Find where the given text appears and provide that cell's center as (x, y) coordinate. 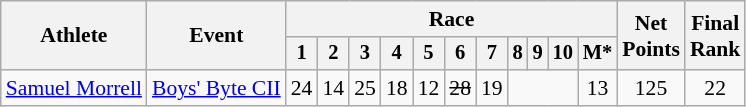
Race (452, 19)
1 (302, 54)
Boys' Byte CII (216, 88)
2 (333, 54)
4 (397, 54)
7 (492, 54)
14 (333, 88)
8 (518, 54)
12 (429, 88)
6 (460, 54)
28 (460, 88)
125 (651, 88)
M* (598, 54)
25 (365, 88)
24 (302, 88)
3 (365, 54)
Athlete (74, 36)
5 (429, 54)
Samuel Morrell (74, 88)
10 (563, 54)
Final Rank (716, 36)
NetPoints (651, 36)
19 (492, 88)
22 (716, 88)
Event (216, 36)
9 (538, 54)
13 (598, 88)
18 (397, 88)
